Identify which cell holds the provided text, then report its [x, y] central coordinate. 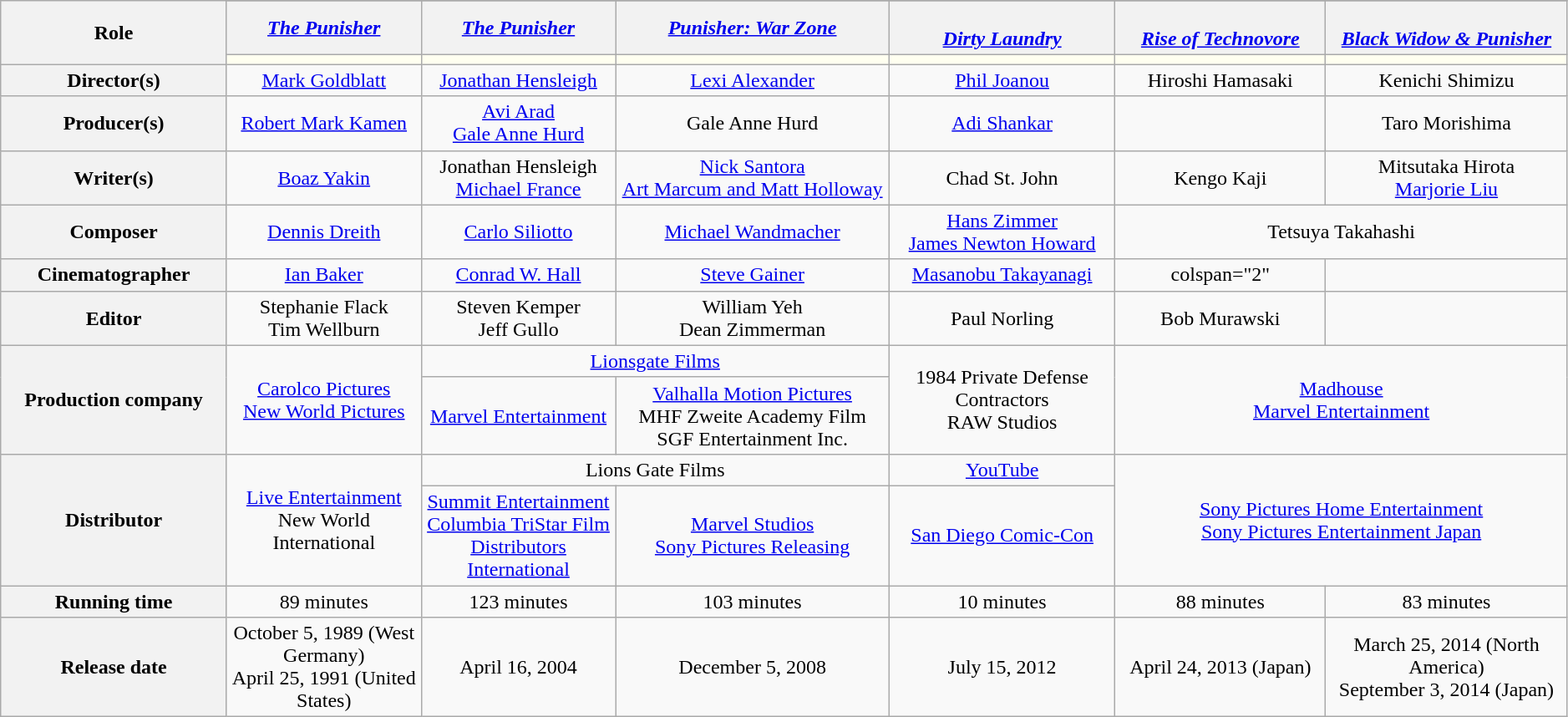
colspan="2" [1220, 275]
Kengo Kaji [1220, 177]
Jonathan HensleighMichael France [518, 177]
Hiroshi Hamasaki [1220, 80]
Boaz Yakin [324, 177]
Lions Gate Films [655, 470]
Black Widow & Punisher [1447, 28]
Stephanie FlackTim Wellburn [324, 318]
Valhalla Motion PicturesMHF Zweite Academy FilmSGF Entertainment Inc. [752, 415]
Sony Pictures Home EntertainmentSony Pictures Entertainment Japan [1342, 520]
Steven KemperJeff Gullo [518, 318]
October 5, 1989 (West Germany)April 25, 1991 (United States) [324, 667]
Running time [114, 601]
San Diego Comic-Con [1002, 535]
Lionsgate Films [655, 361]
Dennis Dreith [324, 232]
88 minutes [1220, 601]
YouTube [1002, 470]
Taro Morishima [1447, 124]
Hans ZimmerJames Newton Howard [1002, 232]
April 16, 2004 [518, 667]
Adi Shankar [1002, 124]
Carlo Siliotto [518, 232]
Kenichi Shimizu [1447, 80]
Tetsuya Takahashi [1342, 232]
Nick SantoraArt Marcum and Matt Holloway [752, 177]
Avi AradGale Anne Hurd [518, 124]
Carolco PicturesNew World Pictures [324, 399]
Ian Baker [324, 275]
July 15, 2012 [1002, 667]
Michael Wandmacher [752, 232]
Steve Gainer [752, 275]
Marvel StudiosSony Pictures Releasing [752, 535]
Editor [114, 318]
Phil Joanou [1002, 80]
Role [114, 33]
Release date [114, 667]
MadhouseMarvel Entertainment [1342, 399]
Producer(s) [114, 124]
103 minutes [752, 601]
Writer(s) [114, 177]
Summit EntertainmentColumbia TriStar Film Distributors International [518, 535]
Live EntertainmentNew World International [324, 520]
April 24, 2013 (Japan) [1220, 667]
Production company [114, 399]
Distributor [114, 520]
Director(s) [114, 80]
Jonathan Hensleigh [518, 80]
William YehDean Zimmerman [752, 318]
Dirty Laundry [1002, 28]
Mitsutaka HirotaMarjorie Liu [1447, 177]
Rise of Technovore [1220, 28]
123 minutes [518, 601]
December 5, 2008 [752, 667]
Chad St. John [1002, 177]
1984 Private Defense ContractorsRAW Studios [1002, 399]
83 minutes [1447, 601]
Lexi Alexander [752, 80]
Robert Mark Kamen [324, 124]
Masanobu Takayanagi [1002, 275]
Conrad W. Hall [518, 275]
Bob Murawski [1220, 318]
Composer [114, 232]
Paul Norling [1002, 318]
10 minutes [1002, 601]
Punisher: War Zone [752, 28]
Gale Anne Hurd [752, 124]
Mark Goldblatt [324, 80]
Cinematographer [114, 275]
March 25, 2014 (North America)September 3, 2014 (Japan) [1447, 667]
89 minutes [324, 601]
Marvel Entertainment [518, 415]
